Output the (X, Y) coordinate of the center of the cell containing the given text.  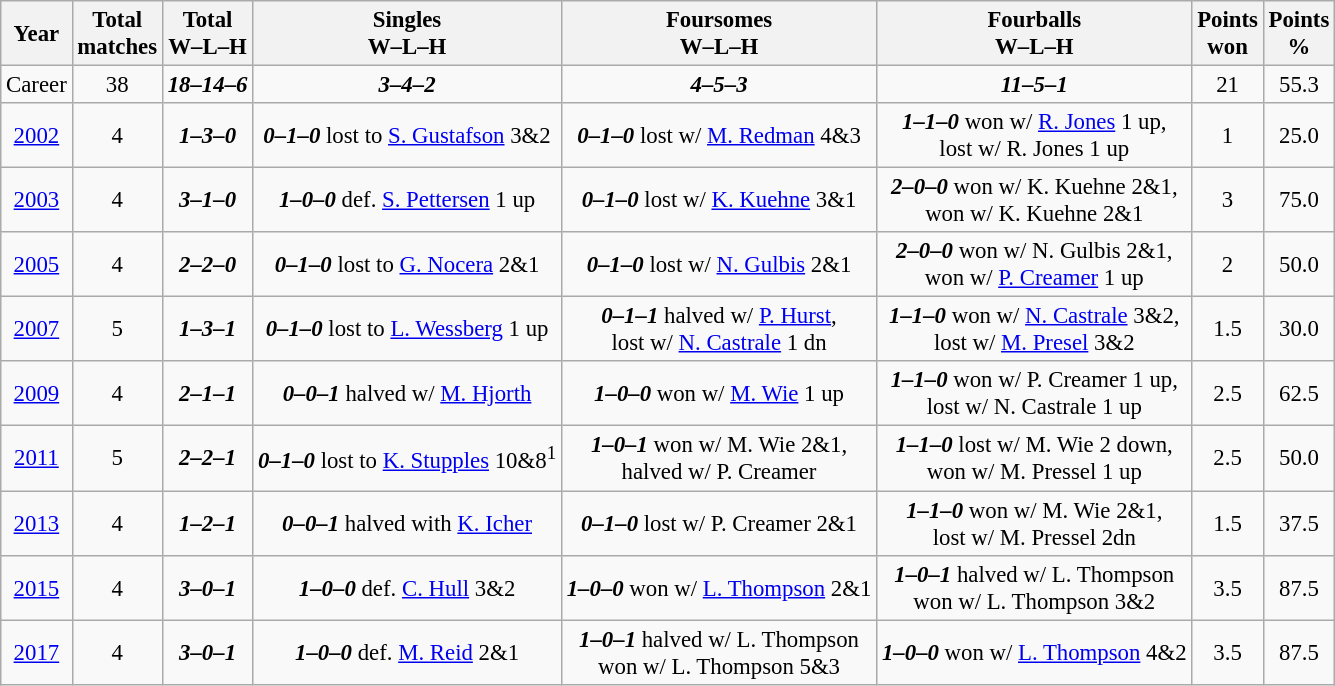
3–1–0 (207, 200)
2009 (36, 394)
1–0–1 halved w/ L. Thompsonwon w/ L. Thompson 5&3 (718, 652)
2–0–0 won w/ K. Kuehne 2&1,won w/ K. Kuehne 2&1 (1034, 200)
2–0–0 won w/ N. Gulbis 2&1,won w/ P. Creamer 1 up (1034, 264)
0–1–0 lost w/ M. Redman 4&3 (718, 136)
2011 (36, 458)
0–1–0 lost to L. Wessberg 1 up (408, 330)
3–4–2 (408, 85)
1–0–0 def. S. Pettersen 1 up (408, 200)
3 (1228, 200)
FoursomesW–L–H (718, 34)
0–1–1 halved w/ P. Hurst,lost w/ N. Castrale 1 dn (718, 330)
1–1–0 won w/ M. Wie 2&1,lost w/ M. Pressel 2dn (1034, 524)
1 (1228, 136)
1–3–0 (207, 136)
21 (1228, 85)
FourballsW–L–H (1034, 34)
Pointswon (1228, 34)
1–1–0 won w/ P. Creamer 1 up,lost w/ N. Castrale 1 up (1034, 394)
1–0–0 won w/ L. Thompson 2&1 (718, 588)
1–2–1 (207, 524)
2015 (36, 588)
0–1–0 lost w/ N. Gulbis 2&1 (718, 264)
18–14–6 (207, 85)
1–0–0 won w/ M. Wie 1 up (718, 394)
2–2–1 (207, 458)
2007 (36, 330)
1–0–1 halved w/ L. Thompsonwon w/ L. Thompson 3&2 (1034, 588)
2 (1228, 264)
1–0–1 won w/ M. Wie 2&1,halved w/ P. Creamer (718, 458)
30.0 (1298, 330)
0–1–0 lost w/ P. Creamer 2&1 (718, 524)
0–1–0 lost to G. Nocera 2&1 (408, 264)
2017 (36, 652)
Points% (1298, 34)
11–5–1 (1034, 85)
4–5–3 (718, 85)
2–1–1 (207, 394)
0–1–0 lost to K. Stupples 10&81 (408, 458)
Year (36, 34)
0–1–0 lost w/ K. Kuehne 3&1 (718, 200)
75.0 (1298, 200)
1–3–1 (207, 330)
2002 (36, 136)
1–0–0 def. M. Reid 2&1 (408, 652)
TotalW–L–H (207, 34)
1–1–0 won w/ R. Jones 1 up,lost w/ R. Jones 1 up (1034, 136)
2013 (36, 524)
Totalmatches (117, 34)
2–2–0 (207, 264)
37.5 (1298, 524)
55.3 (1298, 85)
62.5 (1298, 394)
25.0 (1298, 136)
38 (117, 85)
SinglesW–L–H (408, 34)
1–1–0 won w/ N. Castrale 3&2,lost w/ M. Presel 3&2 (1034, 330)
1–1–0 lost w/ M. Wie 2 down,won w/ M. Pressel 1 up (1034, 458)
2003 (36, 200)
1–0–0 won w/ L. Thompson 4&2 (1034, 652)
2005 (36, 264)
0–1–0 lost to S. Gustafson 3&2 (408, 136)
0–0–1 halved with K. Icher (408, 524)
1–0–0 def. C. Hull 3&2 (408, 588)
0–0–1 halved w/ M. Hjorth (408, 394)
Career (36, 85)
